Search for the cell housing the specified text and yield its (x, y) center coordinate. 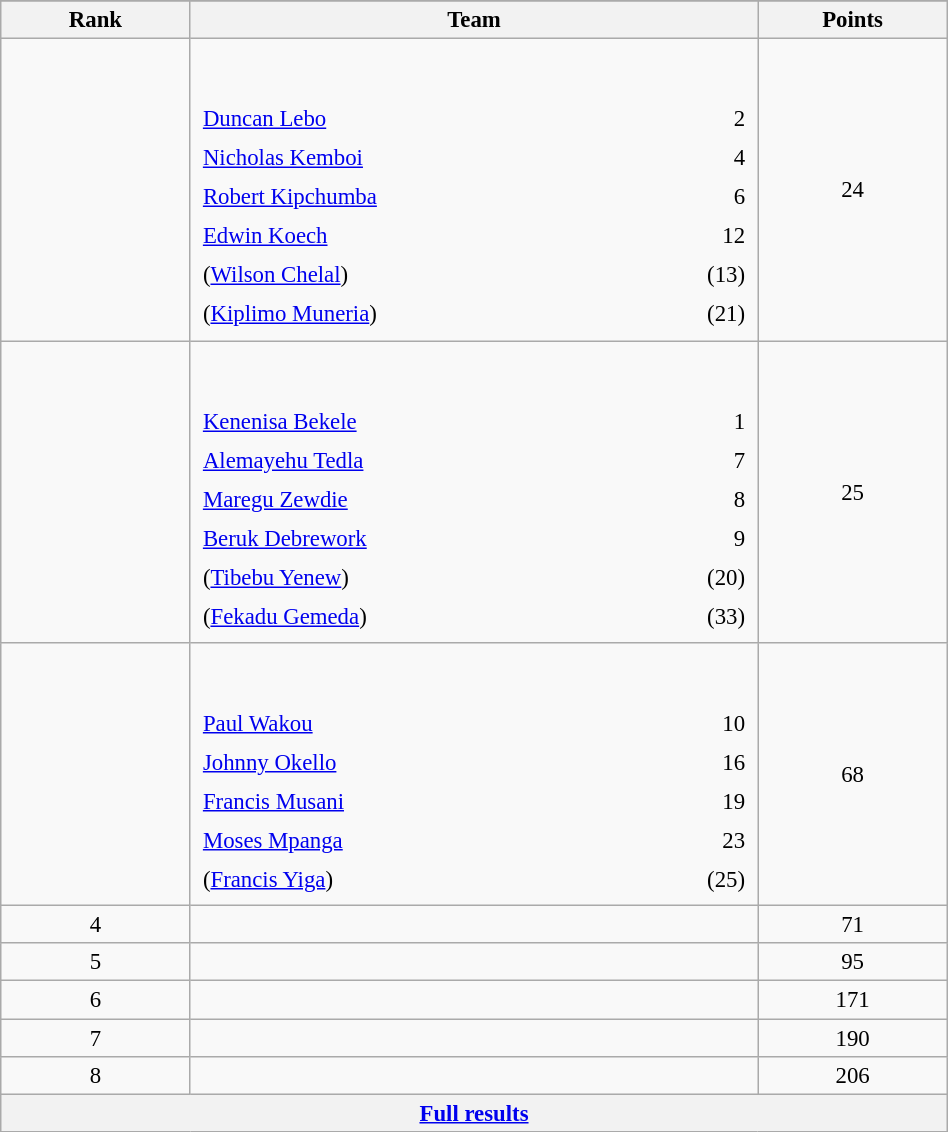
68 (852, 774)
(Tibebu Yenew) (414, 577)
9 (690, 538)
Francis Musani (406, 801)
190 (852, 1038)
24 (852, 190)
(Fekadu Gemeda) (414, 616)
(33) (690, 616)
Maregu Zewdie (414, 499)
171 (852, 1000)
(Kiplimo Muneria) (416, 314)
Kenenisa Bekele 1 Alemayehu Tedla 7 Maregu Zewdie 8 Beruk Debrework 9 (Tibebu Yenew) (20) (Fekadu Gemeda) (33) (474, 492)
Team (474, 20)
25 (852, 492)
(21) (694, 314)
19 (684, 801)
Edwin Koech (416, 236)
Alemayehu Tedla (414, 460)
(13) (694, 275)
Full results (474, 1113)
Johnny Okello (406, 762)
2 (694, 119)
23 (684, 840)
Kenenisa Bekele (414, 421)
16 (684, 762)
Robert Kipchumba (416, 197)
5 (96, 963)
(Wilson Chelal) (416, 275)
Paul Wakou (406, 723)
1 (690, 421)
Paul Wakou 10 Johnny Okello 16 Francis Musani 19 Moses Mpanga 23 (Francis Yiga) (25) (474, 774)
10 (684, 723)
206 (852, 1075)
Beruk Debrework (414, 538)
Rank (96, 20)
95 (852, 963)
(Francis Yiga) (406, 880)
Duncan Lebo 2 Nicholas Kemboi 4 Robert Kipchumba 6 Edwin Koech 12 (Wilson Chelal) (13) (Kiplimo Muneria) (21) (474, 190)
12 (694, 236)
Nicholas Kemboi (416, 158)
(20) (690, 577)
71 (852, 925)
Duncan Lebo (416, 119)
Moses Mpanga (406, 840)
(25) (684, 880)
Points (852, 20)
